Output the [X, Y] coordinate of the center of the cell containing the given text.  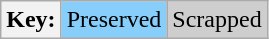
Key: [31, 20]
Scrapped [217, 20]
Preserved [114, 20]
